Provide the (X, Y) coordinate of the cell's center where the given text is located.  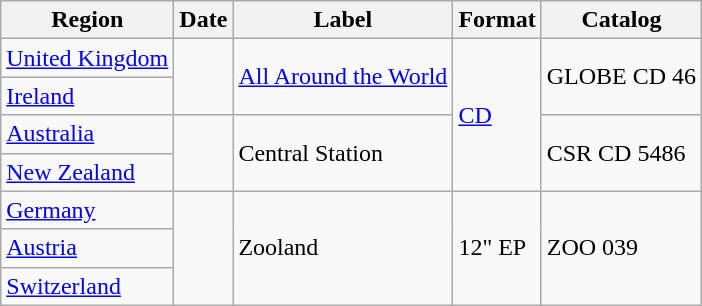
Austria (88, 248)
Date (204, 20)
Central Station (343, 153)
ZOO 039 (621, 248)
CD (497, 115)
United Kingdom (88, 58)
12" EP (497, 248)
New Zealand (88, 172)
Label (343, 20)
Ireland (88, 96)
Australia (88, 134)
CSR CD 5486 (621, 153)
Region (88, 20)
Switzerland (88, 286)
Zooland (343, 248)
Format (497, 20)
GLOBE CD 46 (621, 77)
Germany (88, 210)
All Around the World (343, 77)
Catalog (621, 20)
